Return [X, Y] of the center of cell containing provided text 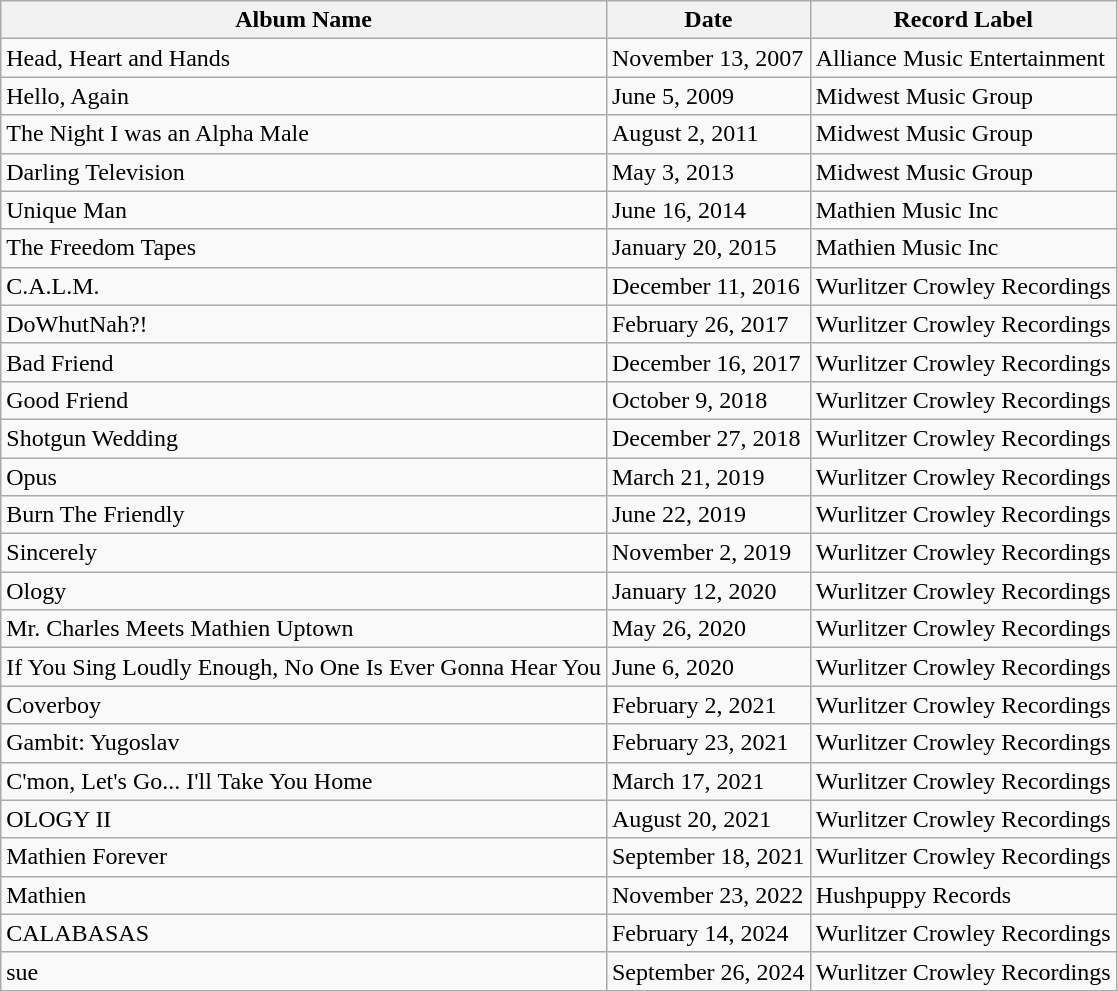
The Freedom Tapes [304, 248]
February 26, 2017 [708, 324]
November 23, 2022 [708, 895]
October 9, 2018 [708, 400]
The Night I was an Alpha Male [304, 134]
Gambit: Yugoslav [304, 743]
September 26, 2024 [708, 971]
OLOGY II [304, 819]
Darling Television [304, 172]
sue [304, 971]
Burn The Friendly [304, 515]
February 14, 2024 [708, 933]
November 13, 2007 [708, 58]
Coverboy [304, 705]
June 5, 2009 [708, 96]
Unique Man [304, 210]
September 18, 2021 [708, 857]
Ology [304, 591]
December 16, 2017 [708, 362]
Hello, Again [304, 96]
December 27, 2018 [708, 438]
C'mon, Let's Go... I'll Take You Home [304, 781]
August 2, 2011 [708, 134]
Bad Friend [304, 362]
Good Friend [304, 400]
If You Sing Loudly Enough, No One Is Ever Gonna Hear You [304, 667]
Hushpuppy Records [963, 895]
Mathien [304, 895]
CALABASAS [304, 933]
DoWhutNah?! [304, 324]
Mathien Forever [304, 857]
November 2, 2019 [708, 553]
Opus [304, 477]
August 20, 2021 [708, 819]
March 21, 2019 [708, 477]
Record Label [963, 20]
June 6, 2020 [708, 667]
January 20, 2015 [708, 248]
Album Name [304, 20]
Mr. Charles Meets Mathien Uptown [304, 629]
January 12, 2020 [708, 591]
May 26, 2020 [708, 629]
December 11, 2016 [708, 286]
Shotgun Wedding [304, 438]
February 23, 2021 [708, 743]
Head, Heart and Hands [304, 58]
March 17, 2021 [708, 781]
February 2, 2021 [708, 705]
May 3, 2013 [708, 172]
C.A.L.M. [304, 286]
Alliance Music Entertainment [963, 58]
Sincerely [304, 553]
Date [708, 20]
June 16, 2014 [708, 210]
June 22, 2019 [708, 515]
